Scan for the cell matching the given text and deliver its (X, Y) coordinate at center. 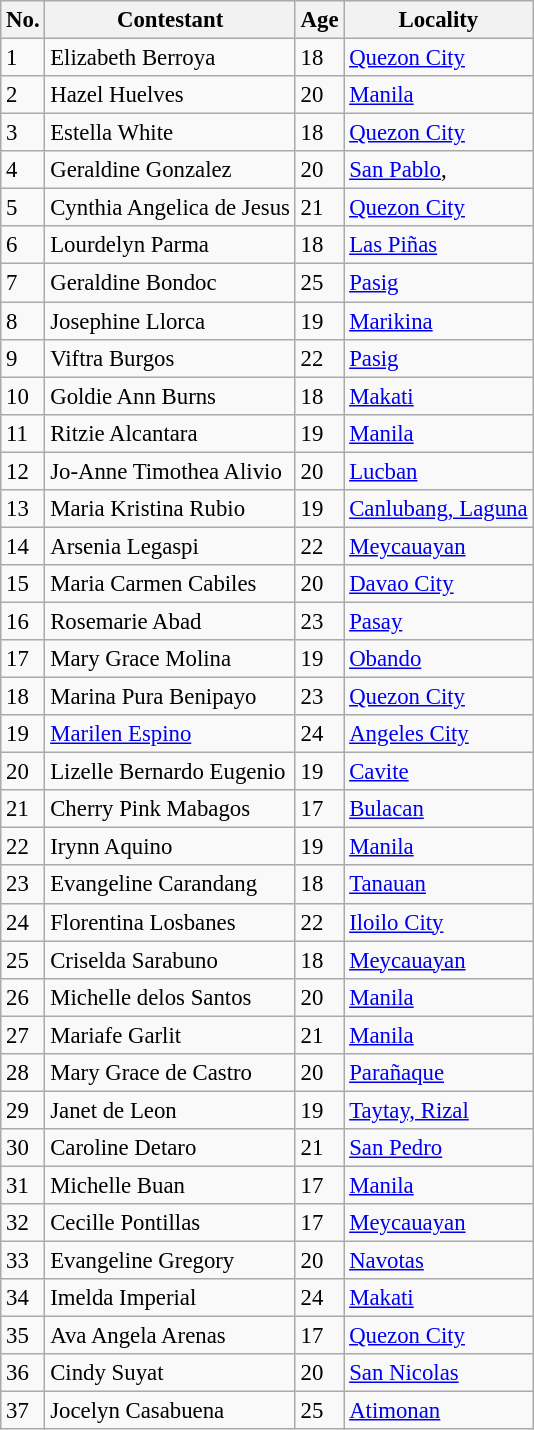
Irynn Aquino (170, 847)
Rosemarie Abad (170, 621)
Criselda Sarabuno (170, 960)
37 (23, 1411)
Atimonan (438, 1411)
14 (23, 546)
Cavite (438, 772)
Mary Grace Molina (170, 659)
Marikina (438, 321)
Ritzie Alcantara (170, 433)
Lourdelyn Parma (170, 245)
27 (23, 1035)
8 (23, 321)
Taytay, Rizal (438, 1110)
Obando (438, 659)
No. (23, 20)
30 (23, 1148)
6 (23, 245)
Parañaque (438, 1073)
Canlubang, Laguna (438, 509)
2 (23, 95)
Geraldine Bondoc (170, 283)
Lizelle Bernardo Eugenio (170, 772)
Angeles City (438, 734)
Marilen Espino (170, 734)
Age (320, 20)
Elizabeth Berroya (170, 58)
32 (23, 1223)
15 (23, 584)
Maria Carmen Cabiles (170, 584)
Pasay (438, 621)
San Pablo, (438, 170)
Marina Pura Benipayo (170, 697)
Davao City (438, 584)
13 (23, 509)
Contestant (170, 20)
28 (23, 1073)
35 (23, 1336)
26 (23, 997)
31 (23, 1185)
San Nicolas (438, 1373)
10 (23, 396)
Iloilo City (438, 922)
Locality (438, 20)
11 (23, 433)
Viftra Burgos (170, 358)
Jo-Anne Timothea Alivio (170, 471)
4 (23, 170)
Michelle Buan (170, 1185)
Mary Grace de Castro (170, 1073)
3 (23, 133)
Cynthia Angelica de Jesus (170, 208)
Maria Kristina Rubio (170, 509)
Mariafe Garlit (170, 1035)
Imelda Imperial (170, 1298)
Michelle delos Santos (170, 997)
Ava Angela Arenas (170, 1336)
Evangeline Carandang (170, 885)
Cecille Pontillas (170, 1223)
Josephine Llorca (170, 321)
12 (23, 471)
9 (23, 358)
36 (23, 1373)
Geraldine Gonzalez (170, 170)
Janet de Leon (170, 1110)
Bulacan (438, 809)
29 (23, 1110)
Navotas (438, 1261)
Evangeline Gregory (170, 1261)
Caroline Detaro (170, 1148)
Tanauan (438, 885)
Cherry Pink Mabagos (170, 809)
Jocelyn Casabuena (170, 1411)
Lucban (438, 471)
5 (23, 208)
Hazel Huelves (170, 95)
Goldie Ann Burns (170, 396)
7 (23, 283)
San Pedro (438, 1148)
Cindy Suyat (170, 1373)
Las Piñas (438, 245)
Arsenia Legaspi (170, 546)
1 (23, 58)
33 (23, 1261)
16 (23, 621)
34 (23, 1298)
Florentina Losbanes (170, 922)
Estella White (170, 133)
